Determine the [x, y] coordinate at the center of the cell enclosing the given text.  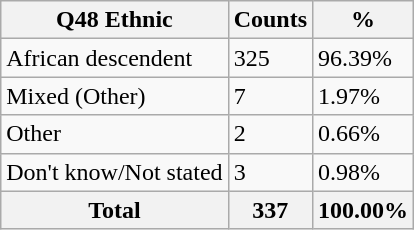
100.00% [364, 210]
Counts [270, 20]
% [364, 20]
2 [270, 134]
325 [270, 58]
3 [270, 172]
African descendent [114, 58]
96.39% [364, 58]
Total [114, 210]
Other [114, 134]
7 [270, 96]
0.66% [364, 134]
Don't know/Not stated [114, 172]
Mixed (Other) [114, 96]
1.97% [364, 96]
337 [270, 210]
0.98% [364, 172]
Q48 Ethnic [114, 20]
